Search for the cell housing the specified text and yield its (X, Y) center coordinate. 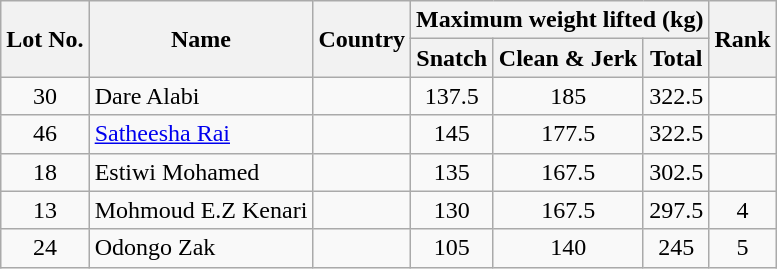
177.5 (568, 134)
Maximum weight lifted (kg) (560, 20)
140 (568, 248)
Clean & Jerk (568, 58)
4 (742, 210)
302.5 (676, 172)
5 (742, 248)
245 (676, 248)
185 (568, 96)
Estiwi Mohamed (201, 172)
130 (452, 210)
13 (45, 210)
Dare Alabi (201, 96)
297.5 (676, 210)
105 (452, 248)
145 (452, 134)
Name (201, 39)
135 (452, 172)
18 (45, 172)
46 (45, 134)
30 (45, 96)
Odongo Zak (201, 248)
Snatch (452, 58)
Lot No. (45, 39)
Mohmoud E.Z Kenari (201, 210)
Satheesha Rai (201, 134)
24 (45, 248)
Country (362, 39)
Total (676, 58)
Rank (742, 39)
137.5 (452, 96)
